Capture the cell that displays the provided text and extract its (x, y) central coordinate. 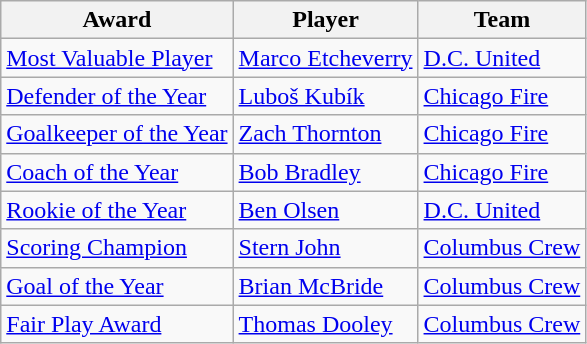
Marco Etcheverry (326, 58)
Scoring Champion (117, 248)
Team (502, 20)
Ben Olsen (326, 210)
Rookie of the Year (117, 210)
Goalkeeper of the Year (117, 134)
Fair Play Award (117, 324)
Defender of the Year (117, 96)
Player (326, 20)
Brian McBride (326, 286)
Goal of the Year (117, 286)
Zach Thornton (326, 134)
Bob Bradley (326, 172)
Coach of the Year (117, 172)
Most Valuable Player (117, 58)
Award (117, 20)
Thomas Dooley (326, 324)
Luboš Kubík (326, 96)
Stern John (326, 248)
